Capture the cell that displays the provided text and extract its (x, y) central coordinate. 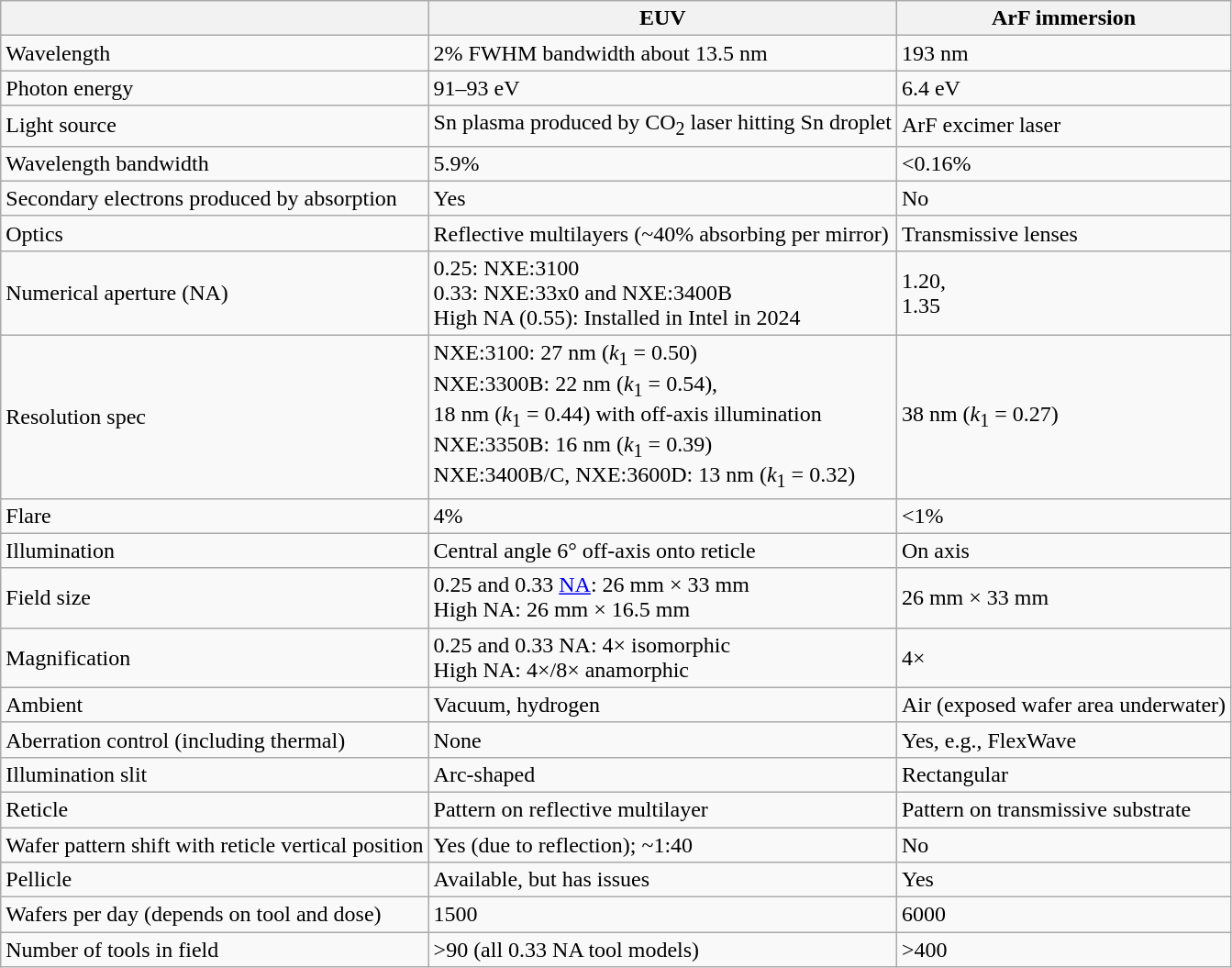
Resolution spec (215, 417)
0.25 and 0.33 NA: 26 mm × 33 mm High NA: 26 mm × 16.5 mm (662, 598)
Wafers per day (depends on tool and dose) (215, 915)
Field size (215, 598)
ArF excimer laser (1063, 126)
2% FWHM bandwidth about 13.5 nm (662, 53)
Ambient (215, 705)
None (662, 740)
5.9% (662, 163)
0.25 and 0.33 NA: 4× isomorphic High NA: 4×/8× anamorphic (662, 657)
Air (exposed wafer area underwater) (1063, 705)
Pattern on reflective multilayer (662, 809)
Sn plasma produced by CO2 laser hitting Sn droplet (662, 126)
Number of tools in field (215, 950)
Central angle 6° off-axis onto reticle (662, 551)
Pattern on transmissive substrate (1063, 809)
1.20,1.35 (1063, 293)
Aberration control (including thermal) (215, 740)
4× (1063, 657)
>90 (all 0.33 NA tool models) (662, 950)
Available, but has issues (662, 880)
EUV (662, 18)
Illumination (215, 551)
193 nm (1063, 53)
Wafer pattern shift with reticle vertical position (215, 845)
Wavelength (215, 53)
Vacuum, hydrogen (662, 705)
<1% (1063, 516)
Photon energy (215, 88)
Transmissive lenses (1063, 233)
6000 (1063, 915)
<0.16% (1063, 163)
38 nm (k1 = 0.27) (1063, 417)
Magnification (215, 657)
Numerical aperture (NA) (215, 293)
Flare (215, 516)
91–93 eV (662, 88)
26 mm × 33 mm (1063, 598)
On axis (1063, 551)
Light source (215, 126)
6.4 eV (1063, 88)
Yes (due to reflection); ~1:40 (662, 845)
Reticle (215, 809)
Reflective multilayers (~40% absorbing per mirror) (662, 233)
Optics (215, 233)
Yes, e.g., FlexWave (1063, 740)
ArF immersion (1063, 18)
Secondary electrons produced by absorption (215, 198)
0.25: NXE:31000.33: NXE:33x0 and NXE:3400BHigh NA (0.55): Installed in Intel in 2024 (662, 293)
1500 (662, 915)
>400 (1063, 950)
Wavelength bandwidth (215, 163)
Pellicle (215, 880)
4% (662, 516)
Illumination slit (215, 774)
Rectangular (1063, 774)
Arc-shaped (662, 774)
